From the cell containing the given text, extract its center point as [X, Y] coordinate. 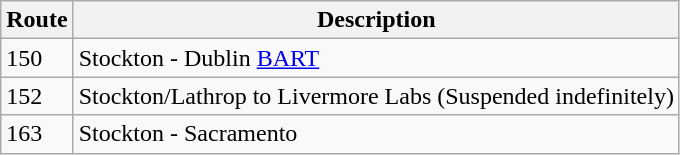
152 [37, 96]
Route [37, 20]
Stockton - Dublin BART [376, 58]
Description [376, 20]
Stockton/Lathrop to Livermore Labs (Suspended indefinitely) [376, 96]
Stockton - Sacramento [376, 134]
150 [37, 58]
163 [37, 134]
